Search for the cell housing the specified text and yield its [X, Y] center coordinate. 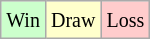
Loss [126, 20]
Win [24, 20]
Draw [72, 20]
